Locate the cell with the specified text and output its (X, Y) center coordinate. 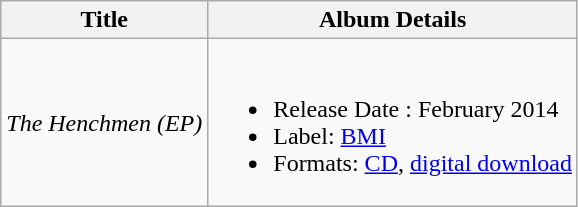
Release Date : February 2014Label: BMIFormats: CD, digital download (393, 122)
Album Details (393, 20)
The Henchmen (EP) (104, 122)
Title (104, 20)
